Return the (X, Y) coordinate for the center point of the cell that contains the specified text.  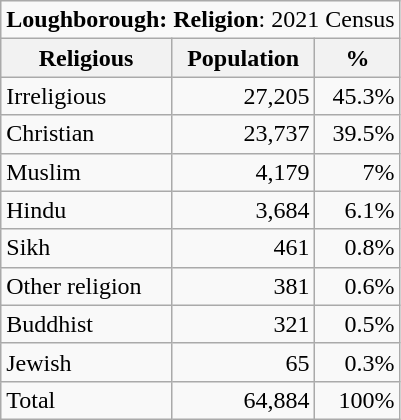
27,205 (243, 96)
100% (358, 400)
65 (243, 362)
6.1% (358, 210)
Sikh (86, 248)
461 (243, 248)
% (358, 58)
321 (243, 324)
0.8% (358, 248)
Other religion (86, 286)
0.5% (358, 324)
39.5% (358, 134)
4,179 (243, 172)
45.3% (358, 96)
Irreligious (86, 96)
381 (243, 286)
Religious (86, 58)
Muslim (86, 172)
0.6% (358, 286)
0.3% (358, 362)
64,884 (243, 400)
Christian (86, 134)
Population (243, 58)
Jewish (86, 362)
23,737 (243, 134)
7% (358, 172)
3,684 (243, 210)
Buddhist (86, 324)
Hindu (86, 210)
Total (86, 400)
Loughborough: Religion: 2021 Census (200, 20)
